Identify which cell holds the provided text, then report its [x, y] central coordinate. 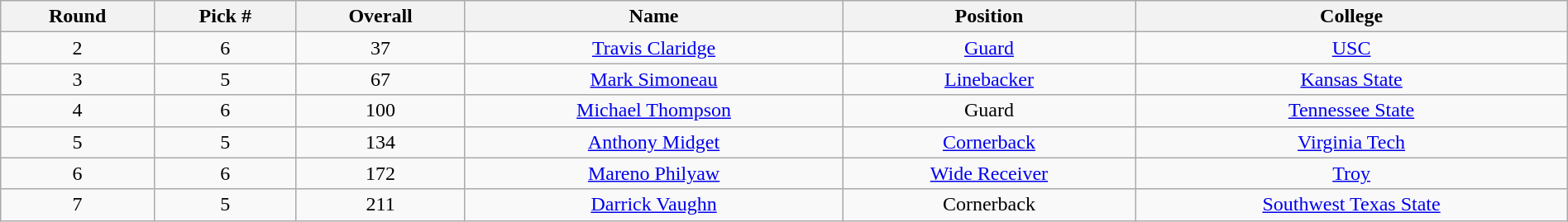
100 [380, 111]
Overall [380, 17]
3 [78, 79]
Virginia Tech [1351, 142]
Anthony Midget [653, 142]
Southwest Texas State [1351, 205]
Michael Thompson [653, 111]
Linebacker [989, 79]
Mareno Philyaw [653, 173]
Darrick Vaughn [653, 205]
Tennessee State [1351, 111]
College [1351, 17]
Troy [1351, 173]
Round [78, 17]
4 [78, 111]
172 [380, 173]
7 [78, 205]
Mark Simoneau [653, 79]
211 [380, 205]
Wide Receiver [989, 173]
67 [380, 79]
134 [380, 142]
37 [380, 48]
Pick # [225, 17]
Kansas State [1351, 79]
Travis Claridge [653, 48]
Position [989, 17]
Name [653, 17]
USC [1351, 48]
2 [78, 48]
